Output the [X, Y] coordinate of the center of the cell containing the given text.  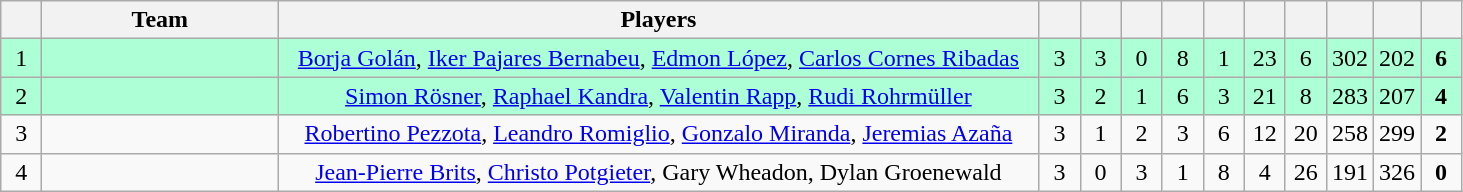
202 [1396, 58]
258 [1350, 134]
Simon Rösner, Raphael Kandra, Valentin Rapp, Rudi Rohrmüller [658, 96]
Robertino Pezzota, Leandro Romiglio, Gonzalo Miranda, Jeremias Azaña [658, 134]
Borja Golán, Iker Pajares Bernabeu, Edmon López, Carlos Cornes Ribadas [658, 58]
Jean-Pierre Brits, Christo Potgieter, Gary Wheadon, Dylan Groenewald [658, 172]
Players [658, 20]
12 [1264, 134]
326 [1396, 172]
283 [1350, 96]
299 [1396, 134]
Team [160, 20]
207 [1396, 96]
21 [1264, 96]
20 [1306, 134]
191 [1350, 172]
23 [1264, 58]
26 [1306, 172]
302 [1350, 58]
